Find where the given text appears and provide that cell's center as [x, y] coordinate. 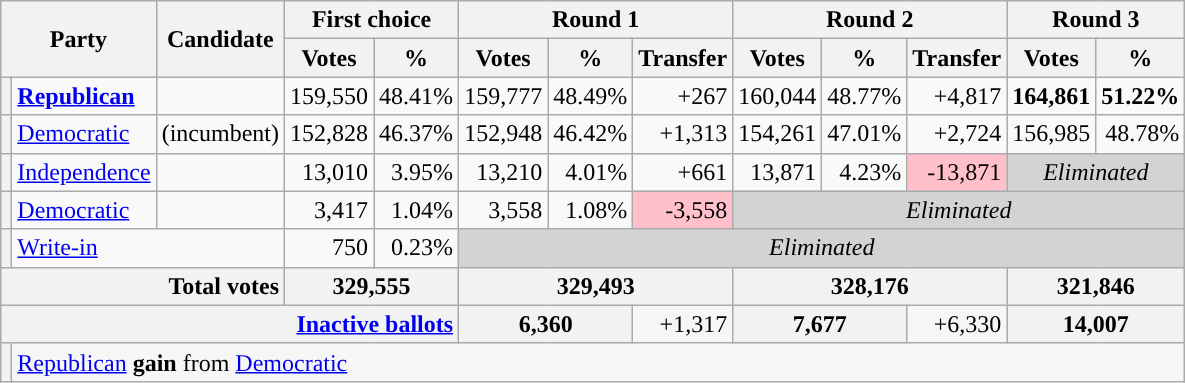
750 [330, 248]
48.77% [864, 96]
160,044 [778, 96]
0.23% [416, 248]
-13,871 [957, 172]
+661 [683, 172]
6,360 [546, 324]
1.04% [416, 210]
4.01% [590, 172]
51.22% [1140, 96]
46.37% [416, 134]
159,777 [504, 96]
152,948 [504, 134]
3,558 [504, 210]
321,846 [1096, 286]
4.23% [864, 172]
156,985 [1052, 134]
Round 3 [1096, 20]
164,861 [1052, 96]
329,555 [372, 286]
Write-in [148, 248]
Independence [84, 172]
Party [78, 39]
Round 2 [870, 20]
Candidate [220, 39]
46.42% [590, 134]
159,550 [330, 96]
3,417 [330, 210]
152,828 [330, 134]
Republican [84, 96]
First choice [372, 20]
Round 1 [596, 20]
47.01% [864, 134]
Total votes [143, 286]
Republican gain from Democratic [598, 362]
(incumbent) [220, 134]
+2,724 [957, 134]
48.78% [1140, 134]
Inactive ballots [230, 324]
3.95% [416, 172]
+267 [683, 96]
+4,817 [957, 96]
14,007 [1096, 324]
328,176 [870, 286]
13,210 [504, 172]
329,493 [596, 286]
+6,330 [957, 324]
48.49% [590, 96]
154,261 [778, 134]
7,677 [820, 324]
-3,558 [683, 210]
+1,313 [683, 134]
13,871 [778, 172]
48.41% [416, 96]
13,010 [330, 172]
1.08% [590, 210]
+1,317 [683, 324]
